Extract the [x, y] coordinate from the center of the cell holding the provided text.  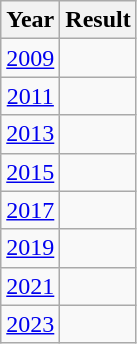
2009 [30, 58]
2017 [30, 210]
Year [30, 20]
2023 [30, 324]
2015 [30, 172]
2013 [30, 134]
2021 [30, 286]
2011 [30, 96]
Result [98, 20]
2019 [30, 248]
